Extract the (X, Y) coordinate from the center of the cell holding the provided text.  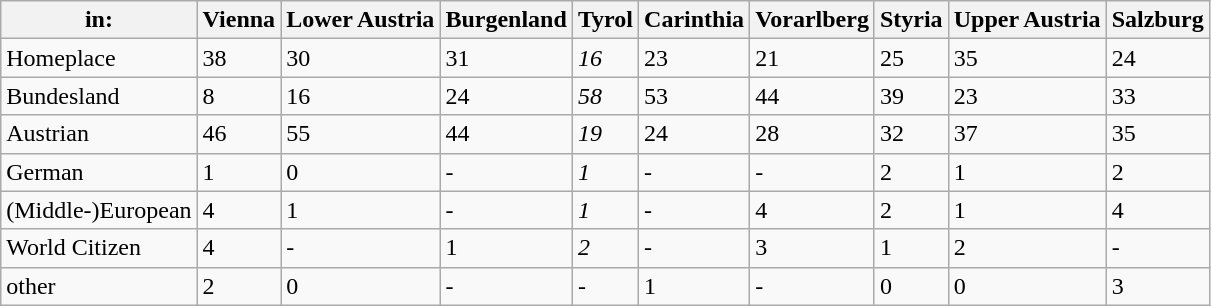
World Citizen (99, 248)
39 (911, 96)
Lower Austria (360, 20)
55 (360, 134)
28 (812, 134)
Tyrol (605, 20)
30 (360, 58)
38 (239, 58)
Burgenland (506, 20)
(Middle-)European (99, 210)
8 (239, 96)
53 (694, 96)
19 (605, 134)
58 (605, 96)
33 (1158, 96)
25 (911, 58)
37 (1027, 134)
Carinthia (694, 20)
21 (812, 58)
Bundesland (99, 96)
Vienna (239, 20)
31 (506, 58)
Upper Austria (1027, 20)
Salzburg (1158, 20)
German (99, 172)
in: (99, 20)
Homeplace (99, 58)
46 (239, 134)
Austrian (99, 134)
other (99, 286)
Styria (911, 20)
Vorarlberg (812, 20)
32 (911, 134)
